Find where the given text appears and provide that cell's center as [X, Y] coordinate. 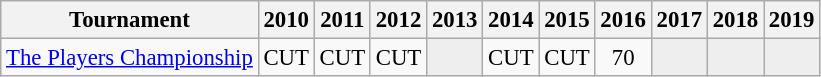
2017 [679, 20]
2015 [567, 20]
2018 [735, 20]
2011 [342, 20]
2014 [511, 20]
2013 [455, 20]
70 [623, 58]
2012 [398, 20]
Tournament [130, 20]
2019 [792, 20]
2016 [623, 20]
2010 [286, 20]
The Players Championship [130, 58]
